Detect which cell encompasses the target text, then output its (x, y) center coordinate. 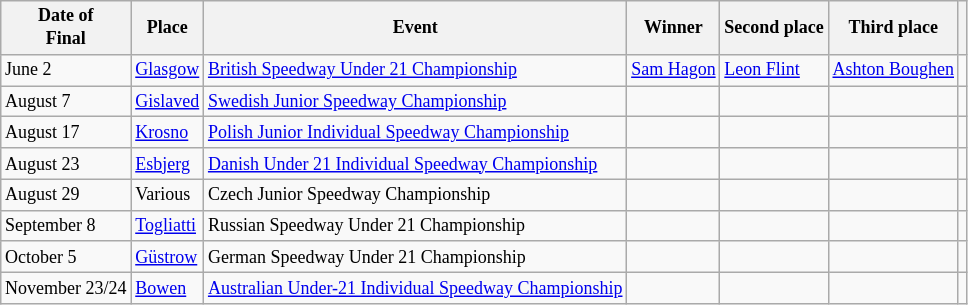
August 7 (66, 102)
Leon Flint (774, 70)
Gislaved (168, 102)
November 23/24 (66, 288)
Krosno (168, 132)
Second place (774, 28)
Winner (674, 28)
September 8 (66, 226)
Glasgow (168, 70)
Esbjerg (168, 164)
June 2 (66, 70)
Sam Hagon (674, 70)
Czech Junior Speedway Championship (416, 194)
Güstrow (168, 256)
Togliatti (168, 226)
Polish Junior Individual Speedway Championship (416, 132)
Danish Under 21 Individual Speedway Championship (416, 164)
August 23 (66, 164)
Date ofFinal (66, 28)
Swedish Junior Speedway Championship (416, 102)
Australian Under-21 Individual Speedway Championship (416, 288)
Bowen (168, 288)
Russian Speedway Under 21 Championship (416, 226)
August 17 (66, 132)
Various (168, 194)
British Speedway Under 21 Championship (416, 70)
German Speedway Under 21 Championship (416, 256)
October 5 (66, 256)
Event (416, 28)
Ashton Boughen (893, 70)
Third place (893, 28)
Place (168, 28)
August 29 (66, 194)
